Identify which cell holds the provided text, then report its [X, Y] central coordinate. 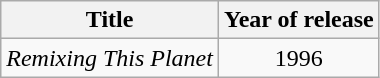
Title [110, 20]
Year of release [298, 20]
1996 [298, 58]
Remixing This Planet [110, 58]
